Determine the (X, Y) coordinate at the center of the cell enclosing the given text.  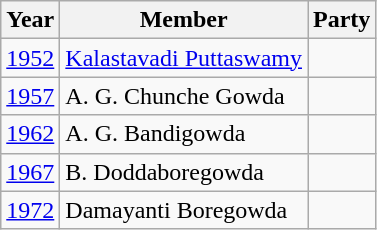
Kalastavadi Puttaswamy (184, 58)
Damayanti Boregowda (184, 210)
A. G. Bandigowda (184, 134)
1957 (30, 96)
1972 (30, 210)
1967 (30, 172)
1962 (30, 134)
B. Doddaboregowda (184, 172)
Year (30, 20)
1952 (30, 58)
Member (184, 20)
Party (342, 20)
A. G. Chunche Gowda (184, 96)
